Extract the [x, y] coordinate from the center of the cell holding the provided text.  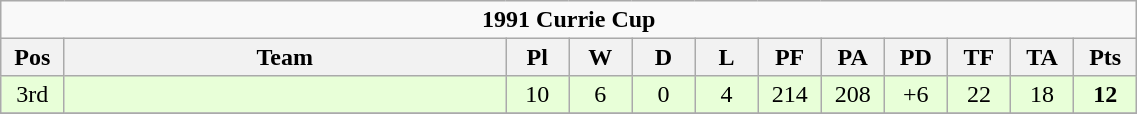
PF [790, 56]
3rd [32, 94]
TA [1042, 56]
12 [1106, 94]
PA [852, 56]
Pl [538, 56]
10 [538, 94]
+6 [916, 94]
4 [726, 94]
Pts [1106, 56]
18 [1042, 94]
22 [978, 94]
1991 Currie Cup [569, 20]
208 [852, 94]
Pos [32, 56]
L [726, 56]
214 [790, 94]
W [600, 56]
TF [978, 56]
D [664, 56]
PD [916, 56]
Team [285, 56]
0 [664, 94]
6 [600, 94]
